Search for the cell housing the specified text and yield its [x, y] center coordinate. 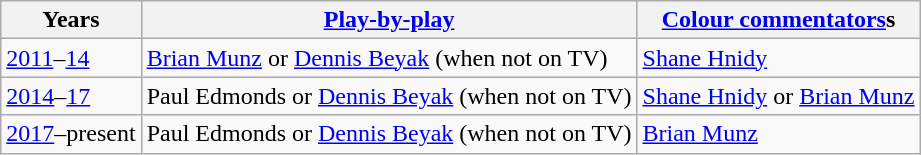
2011–14 [71, 58]
Colour commentatorss [778, 20]
2014–17 [71, 96]
Brian Munz or Dennis Beyak (when not on TV) [389, 58]
Shane Hnidy [778, 58]
Brian Munz [778, 134]
Play-by-play [389, 20]
Years [71, 20]
2017–present [71, 134]
Shane Hnidy or Brian Munz [778, 96]
